Locate the cell with the specified text and output its [X, Y] center coordinate. 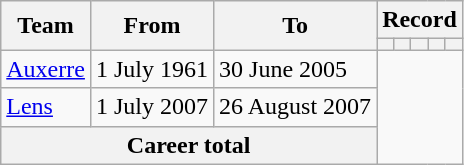
Lens [46, 107]
30 June 2005 [296, 69]
From [152, 26]
1 July 1961 [152, 69]
1 July 2007 [152, 107]
Team [46, 26]
Career total [189, 145]
Auxerre [46, 69]
To [296, 26]
Record [420, 20]
26 August 2007 [296, 107]
